Capture the cell that displays the provided text and extract its [x, y] central coordinate. 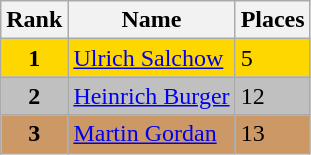
Martin Gordan [152, 134]
Places [272, 20]
12 [272, 96]
Name [152, 20]
Rank [34, 20]
Heinrich Burger [152, 96]
2 [34, 96]
13 [272, 134]
1 [34, 58]
5 [272, 58]
3 [34, 134]
Ulrich Salchow [152, 58]
